Return the (X, Y) coordinate for the center point of the cell that contains the specified text.  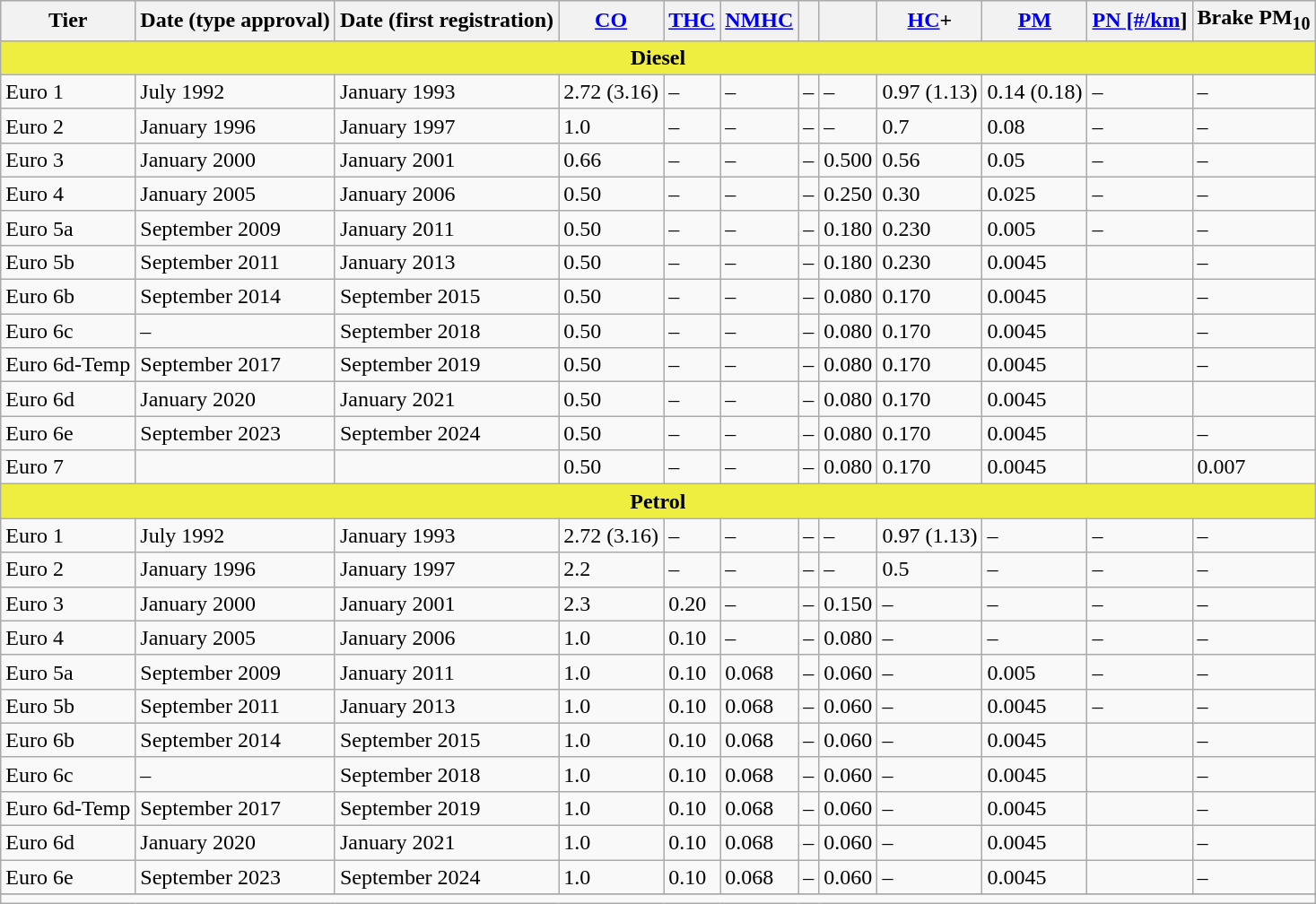
0.14 (0.18) (1035, 91)
0.20 (693, 604)
0.5 (929, 569)
HC+ (929, 21)
Tier (68, 21)
0.150 (849, 604)
THC (693, 21)
Euro 7 (68, 467)
Date (first registration) (447, 21)
2.2 (612, 569)
PM (1035, 21)
2.3 (612, 604)
NMHC (759, 21)
0.56 (929, 160)
0.66 (612, 160)
PN [#/km] (1139, 21)
Diesel (658, 57)
0.025 (1035, 194)
0.007 (1254, 467)
0.250 (849, 194)
0.7 (929, 126)
CO (612, 21)
0.30 (929, 194)
0.05 (1035, 160)
0.08 (1035, 126)
Date (type approval) (235, 21)
Petrol (658, 501)
Brake PM10 (1254, 21)
0.500 (849, 160)
